Return (x, y) of the center of cell containing provided text 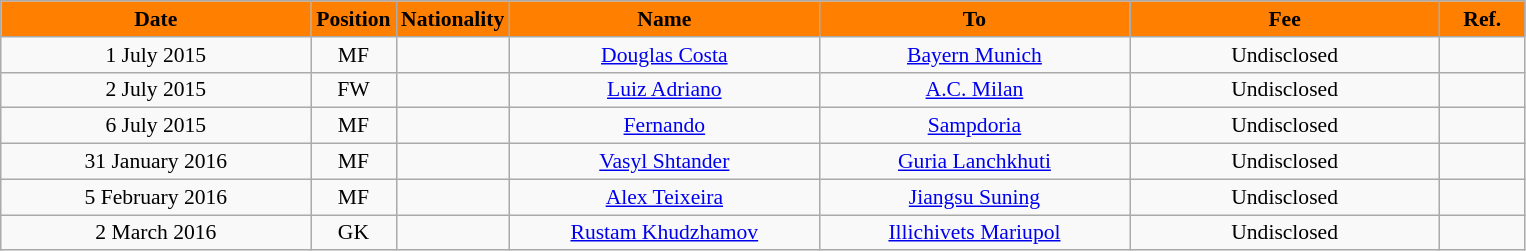
5 February 2016 (156, 197)
To (974, 19)
2 March 2016 (156, 233)
Nationality (452, 19)
A.C. Milan (974, 90)
1 July 2015 (156, 55)
Position (354, 19)
GK (354, 233)
Illichivets Mariupol (974, 233)
Jiangsu Suning (974, 197)
Fee (1285, 19)
Luiz Adriano (664, 90)
Vasyl Shtander (664, 162)
Douglas Costa (664, 55)
Ref. (1482, 19)
Fernando (664, 126)
Alex Teixeira (664, 197)
2 July 2015 (156, 90)
Name (664, 19)
Date (156, 19)
Rustam Khudzhamov (664, 233)
31 January 2016 (156, 162)
Bayern Munich (974, 55)
Guria Lanchkhuti (974, 162)
FW (354, 90)
Sampdoria (974, 126)
6 July 2015 (156, 126)
